Search for the cell housing the specified text and yield its [x, y] center coordinate. 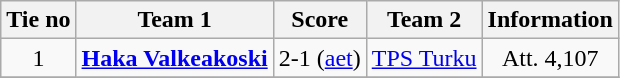
Haka Valkeakoski [174, 58]
Information [550, 20]
Tie no [38, 20]
Team 1 [174, 20]
1 [38, 58]
Team 2 [424, 20]
2-1 (aet) [320, 58]
TPS Turku [424, 58]
Att. 4,107 [550, 58]
Score [320, 20]
